Pinpoint the cell where the given text exists, returning its [x, y] midpoint coordinate. 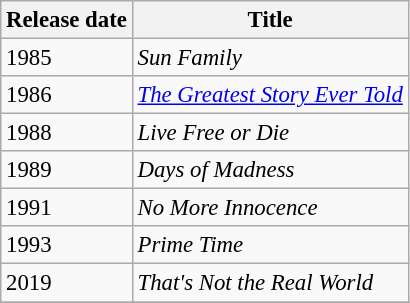
Title [270, 20]
No More Innocence [270, 208]
The Greatest Story Ever Told [270, 95]
Sun Family [270, 58]
1986 [66, 95]
1991 [66, 208]
1989 [66, 170]
Days of Madness [270, 170]
Release date [66, 20]
Live Free or Die [270, 133]
That's Not the Real World [270, 283]
1993 [66, 245]
2019 [66, 283]
1985 [66, 58]
Prime Time [270, 245]
1988 [66, 133]
